Return (X, Y) of the center of cell containing provided text 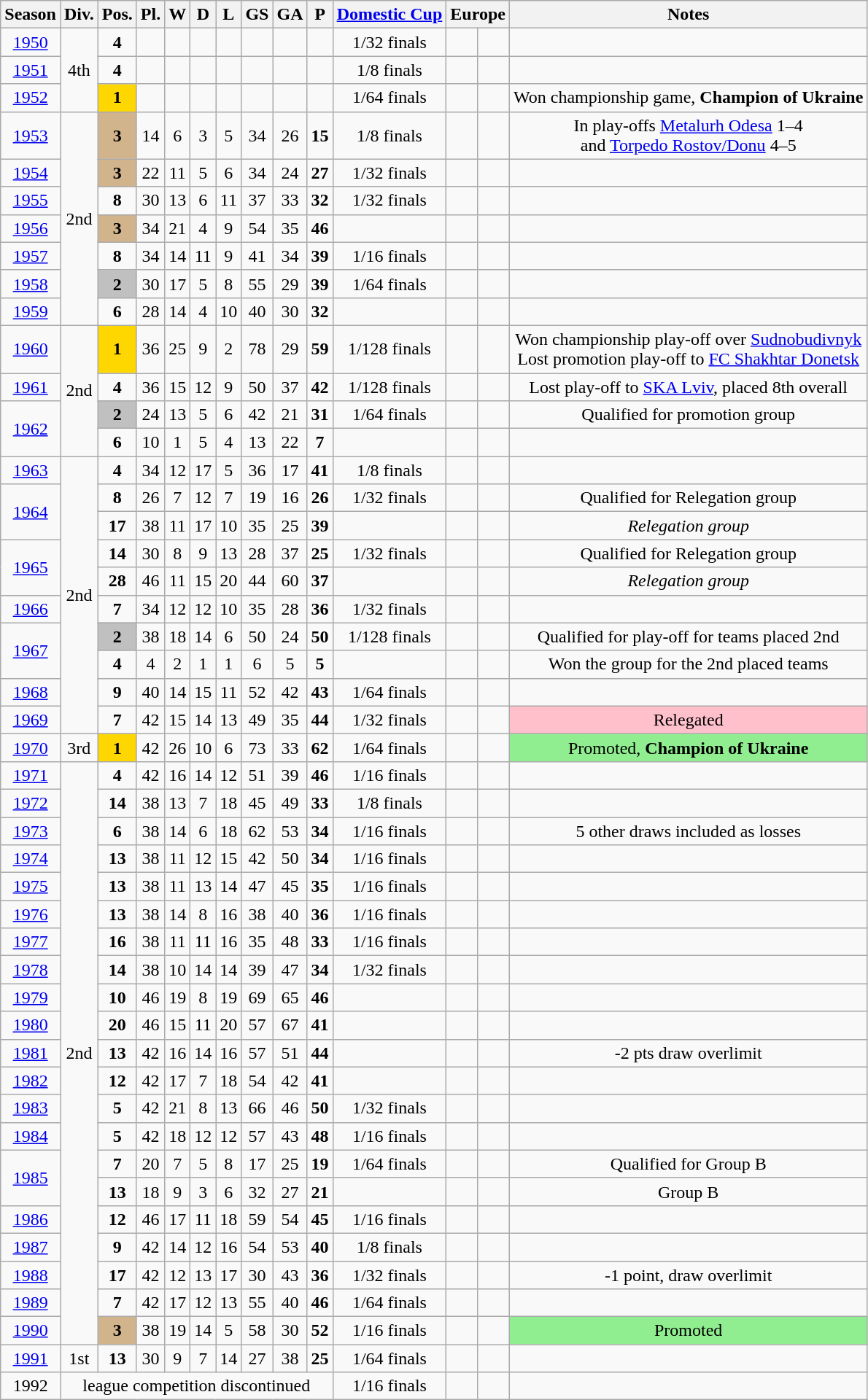
D (203, 15)
60 (290, 581)
1964 (31, 512)
1963 (31, 470)
-2 pts draw overlimit (688, 1053)
1974 (31, 859)
1954 (31, 173)
Promoted, Champion of Ukraine (688, 747)
78 (257, 349)
1950 (31, 42)
1979 (31, 997)
1969 (31, 720)
66 (257, 1108)
1962 (31, 429)
Notes (688, 15)
1981 (31, 1053)
Promoted (688, 1331)
1952 (31, 98)
1987 (31, 1247)
1967 (31, 650)
1982 (31, 1081)
5 other draws included as losses (688, 831)
1968 (31, 692)
Won championship game, Champion of Ukraine (688, 98)
1984 (31, 1136)
1976 (31, 914)
1985 (31, 1178)
Qualified for Group B (688, 1164)
3rd (79, 747)
31 (319, 415)
1991 (31, 1358)
73 (257, 747)
P (319, 15)
Season (31, 15)
1992 (31, 1386)
L (229, 15)
1960 (31, 349)
1986 (31, 1219)
Qualified for promotion group (688, 415)
1955 (31, 201)
1957 (31, 256)
league competition discontinued (196, 1386)
Pos. (117, 15)
1972 (31, 803)
Won the group for the 2nd placed teams (688, 664)
GA (290, 15)
Group B (688, 1191)
Div. (79, 15)
1977 (31, 942)
In play-offs Metalurh Odesa 1–4and Torpedo Rostov/Donu 4–5 (688, 136)
1975 (31, 887)
1961 (31, 387)
4th (79, 70)
1966 (31, 609)
Relegated (688, 720)
Pl. (150, 15)
1st (79, 1358)
1951 (31, 70)
67 (290, 1025)
Europe (478, 15)
GS (257, 15)
1971 (31, 775)
1990 (31, 1331)
1970 (31, 747)
Qualified for play-off for teams placed 2nd (688, 637)
W (178, 15)
1956 (31, 228)
1988 (31, 1275)
69 (257, 997)
1953 (31, 136)
1959 (31, 311)
-1 point, draw overlimit (688, 1275)
1980 (31, 1025)
1973 (31, 831)
1965 (31, 567)
Lost play-off to SKA Lviv, placed 8th overall (688, 387)
58 (257, 1331)
1989 (31, 1303)
1978 (31, 970)
1983 (31, 1108)
1958 (31, 284)
Won championship play-off over SudnobudivnykLost promotion play-off to FC Shakhtar Donetsk (688, 349)
65 (290, 997)
Domestic Cup (390, 15)
